Determine the [X, Y] coordinate at the center of the cell enclosing the given text.  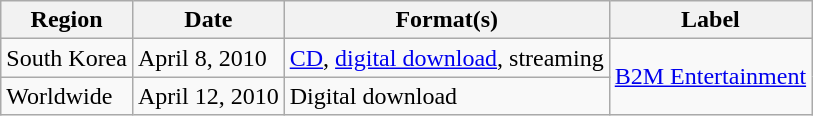
Format(s) [446, 20]
Digital download [446, 96]
CD, digital download, streaming [446, 58]
Worldwide [67, 96]
South Korea [67, 58]
B2M Entertainment [710, 77]
April 12, 2010 [208, 96]
April 8, 2010 [208, 58]
Date [208, 20]
Label [710, 20]
Region [67, 20]
